Determine the [x, y] coordinate at the center of the cell enclosing the given text.  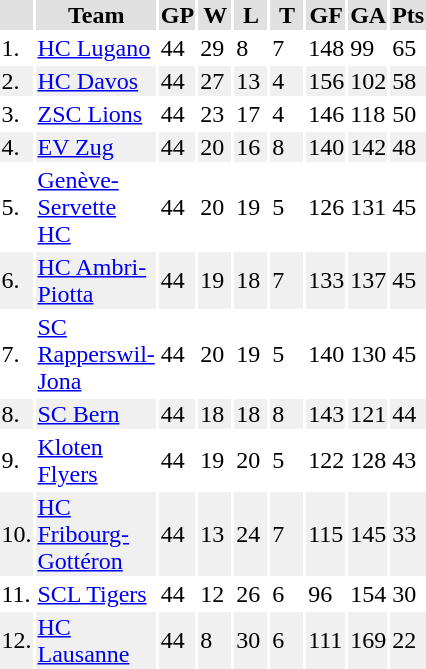
GF [326, 15]
118 [368, 114]
128 [368, 460]
102 [368, 81]
126 [326, 207]
7. [16, 354]
ZSC Lions [96, 114]
23 [216, 114]
121 [368, 414]
143 [326, 414]
5. [16, 207]
HC Lugano [96, 48]
99 [368, 48]
22 [408, 640]
EV Zug [96, 147]
148 [326, 48]
Team [96, 15]
Pts [408, 15]
HC Fribourg-Gottéron [96, 534]
131 [368, 207]
Kloten Flyers [96, 460]
1. [16, 48]
SCL Tigers [96, 594]
4. [16, 147]
11. [16, 594]
17 [252, 114]
27 [216, 81]
12. [16, 640]
16 [252, 147]
96 [326, 594]
58 [408, 81]
HC Ambri-Piotta [96, 280]
SC Rapperswil-Jona [96, 354]
9. [16, 460]
130 [368, 354]
111 [326, 640]
48 [408, 147]
26 [252, 594]
115 [326, 534]
2. [16, 81]
146 [326, 114]
L [252, 15]
133 [326, 280]
W [216, 15]
12 [216, 594]
145 [368, 534]
24 [252, 534]
GA [368, 15]
3. [16, 114]
HC Davos [96, 81]
8. [16, 414]
137 [368, 280]
65 [408, 48]
29 [216, 48]
122 [326, 460]
10. [16, 534]
6. [16, 280]
142 [368, 147]
50 [408, 114]
156 [326, 81]
Genève-Servette HC [96, 207]
43 [408, 460]
HC Lausanne [96, 640]
169 [368, 640]
GP [177, 15]
33 [408, 534]
154 [368, 594]
SC Bern [96, 414]
T [288, 15]
